Search for the cell housing the specified text and yield its (X, Y) center coordinate. 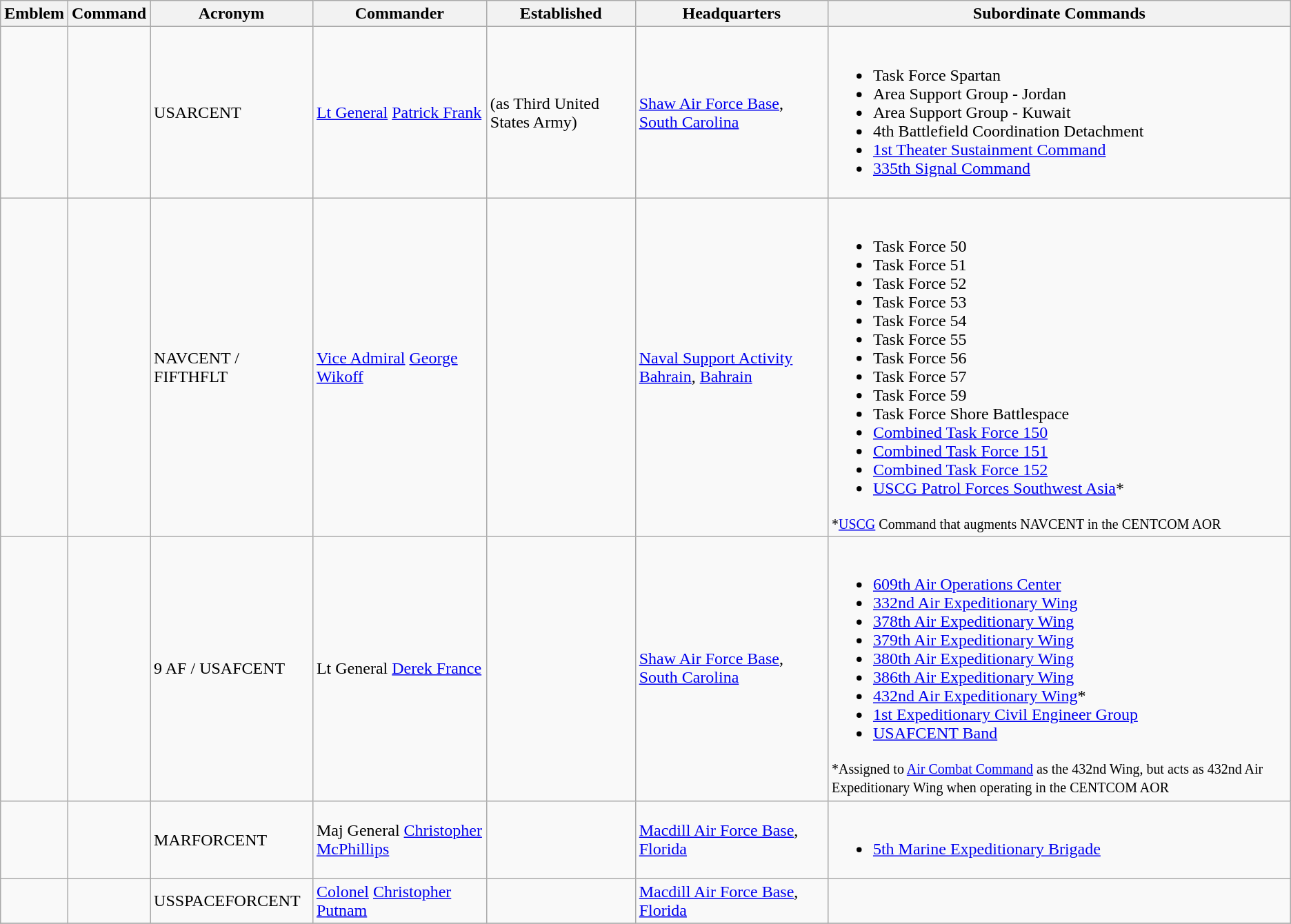
Command (109, 14)
Subordinate Commands (1059, 14)
Maj General Christopher McPhillips (399, 840)
Established (561, 14)
Vice Admiral George Wikoff (399, 367)
Colonel Christopher Putnam (399, 901)
USARCENT (232, 112)
NAVCENT / FIFTHFLT (232, 367)
9 AF / USAFCENT (232, 669)
Naval Support Activity Bahrain, Bahrain (731, 367)
5th Marine Expeditionary Brigade (1059, 840)
Headquarters (731, 14)
Acronym (232, 14)
MARFORCENT (232, 840)
Lt General Patrick Frank (399, 112)
USSPACEFORCENT (232, 901)
Lt General Derek France (399, 669)
Emblem (34, 14)
(as Third United States Army) (561, 112)
Commander (399, 14)
